Detect which cell encompasses the target text, then output its [X, Y] center coordinate. 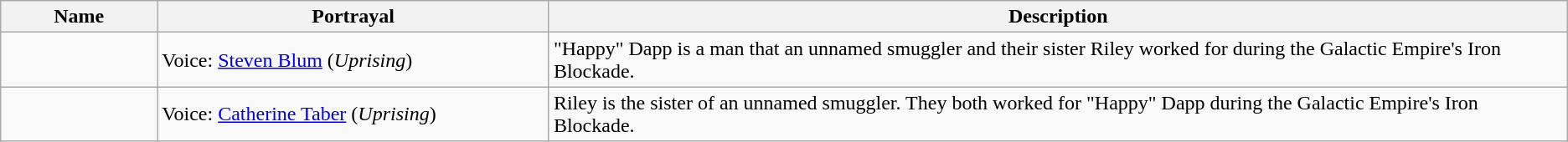
Description [1058, 17]
"Happy" Dapp is a man that an unnamed smuggler and their sister Riley worked for during the Galactic Empire's Iron Blockade. [1058, 60]
Name [79, 17]
Voice: Catherine Taber (Uprising) [353, 114]
Voice: Steven Blum (Uprising) [353, 60]
Portrayal [353, 17]
Riley is the sister of an unnamed smuggler. They both worked for "Happy" Dapp during the Galactic Empire's Iron Blockade. [1058, 114]
